Search for the cell housing the specified text and yield its (x, y) center coordinate. 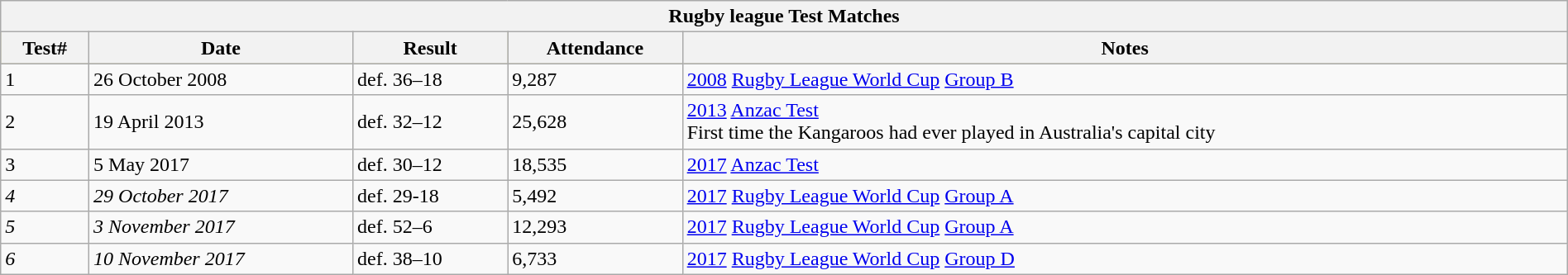
def. 30–12 (430, 164)
2 (45, 122)
6,733 (595, 258)
def. 38–10 (430, 258)
6 (45, 258)
29 October 2017 (222, 196)
1 (45, 79)
Result (430, 48)
3 (45, 164)
26 October 2008 (222, 79)
5 (45, 227)
2017 Anzac Test (1125, 164)
5 May 2017 (222, 164)
Notes (1125, 48)
2017 Rugby League World Cup Group D (1125, 258)
2013 Anzac TestFirst time the Kangaroos had ever played in Australia's capital city (1125, 122)
12,293 (595, 227)
10 November 2017 (222, 258)
19 April 2013 (222, 122)
3 November 2017 (222, 227)
25,628 (595, 122)
def. 32–12 (430, 122)
def. 29-18 (430, 196)
9,287 (595, 79)
Rugby league Test Matches (784, 17)
18,535 (595, 164)
Date (222, 48)
Test# (45, 48)
4 (45, 196)
def. 52–6 (430, 227)
5,492 (595, 196)
def. 36–18 (430, 79)
Attendance (595, 48)
2008 Rugby League World Cup Group B (1125, 79)
